Extract the (X, Y) coordinate from the center of the cell holding the provided text.  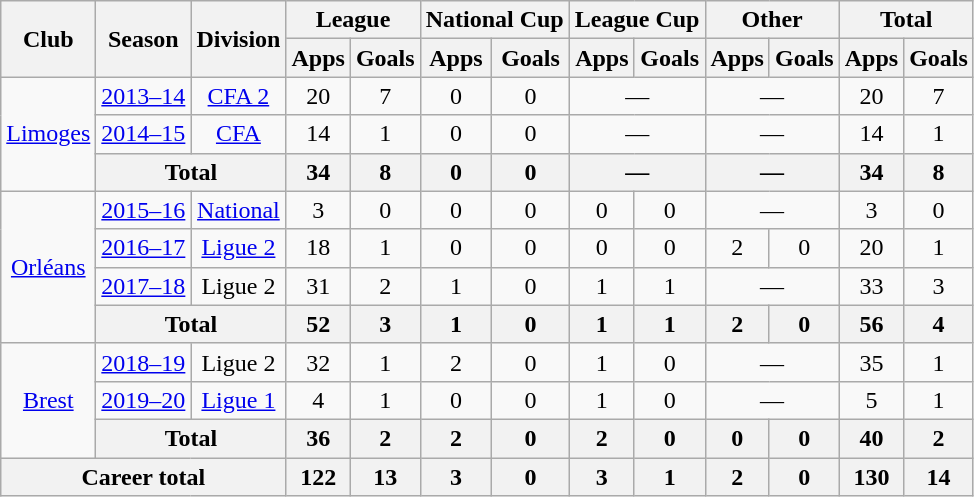
2015–16 (144, 210)
40 (871, 438)
Brest (48, 400)
2018–19 (144, 362)
52 (318, 324)
Division (238, 39)
Season (144, 39)
Other (772, 20)
Ligue 1 (238, 400)
Club (48, 39)
2017–18 (144, 286)
CFA 2 (238, 96)
31 (318, 286)
Career total (144, 477)
32 (318, 362)
2013–14 (144, 96)
Limoges (48, 134)
130 (871, 477)
CFA (238, 134)
18 (318, 248)
36 (318, 438)
2016–17 (144, 248)
National (238, 210)
National Cup (494, 20)
33 (871, 286)
Orléans (48, 267)
13 (385, 477)
56 (871, 324)
League (353, 20)
2019–20 (144, 400)
35 (871, 362)
League Cup (637, 20)
5 (871, 400)
2014–15 (144, 134)
122 (318, 477)
